Scan for the cell matching the given text and deliver its (x, y) coordinate at center. 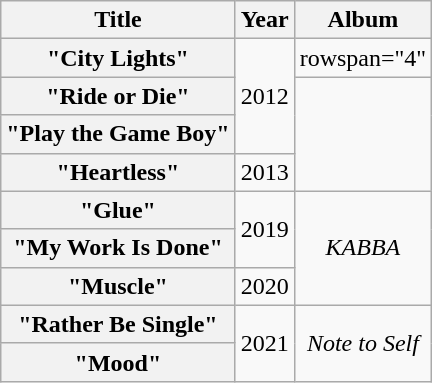
"Muscle" (118, 286)
"My Work Is Done" (118, 248)
"City Lights" (118, 58)
2021 (264, 343)
2012 (264, 96)
Year (264, 20)
Note to Self (363, 343)
"Ride or Die" (118, 96)
2020 (264, 286)
2013 (264, 172)
"Play the Game Boy" (118, 134)
2019 (264, 229)
"Glue" (118, 210)
"Heartless" (118, 172)
Album (363, 20)
"Rather Be Single" (118, 324)
KABBA (363, 248)
rowspan="4" (363, 58)
"Mood" (118, 362)
Title (118, 20)
